Return [x, y] of the center of cell containing provided text 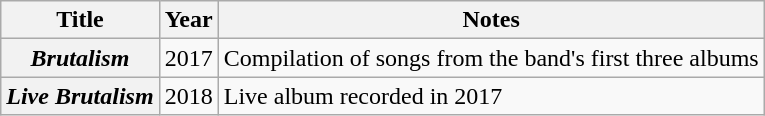
2017 [188, 58]
Brutalism [80, 58]
Live album recorded in 2017 [491, 96]
Notes [491, 20]
Year [188, 20]
Live Brutalism [80, 96]
Title [80, 20]
Compilation of songs from the band's first three albums [491, 58]
2018 [188, 96]
